From the cell containing the given text, extract its center point as [x, y] coordinate. 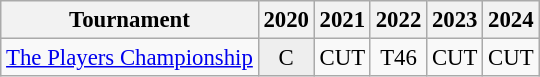
2021 [342, 20]
2024 [511, 20]
T46 [398, 58]
Tournament [130, 20]
2020 [286, 20]
C [286, 58]
The Players Championship [130, 58]
2022 [398, 20]
2023 [455, 20]
